Detect which cell encompasses the target text, then output its (X, Y) center coordinate. 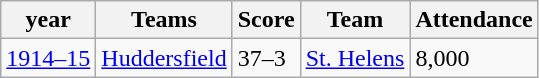
Huddersfield (164, 58)
8,000 (474, 58)
Score (266, 20)
Teams (164, 20)
Attendance (474, 20)
St. Helens (355, 58)
37–3 (266, 58)
1914–15 (48, 58)
Team (355, 20)
year (48, 20)
